Locate the cell with the specified text and output its [x, y] center coordinate. 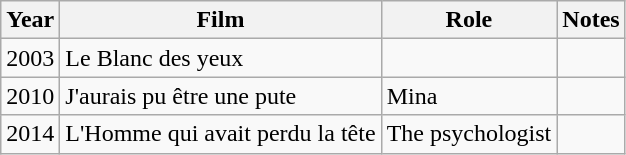
The psychologist [469, 134]
2010 [30, 96]
Mina [469, 96]
Le Blanc des yeux [220, 58]
Notes [591, 20]
2003 [30, 58]
Film [220, 20]
Role [469, 20]
Year [30, 20]
L'Homme qui avait perdu la tête [220, 134]
J'aurais pu être une pute [220, 96]
2014 [30, 134]
